For the text-containing cell, return its midpoint in [X, Y] coordinate format. 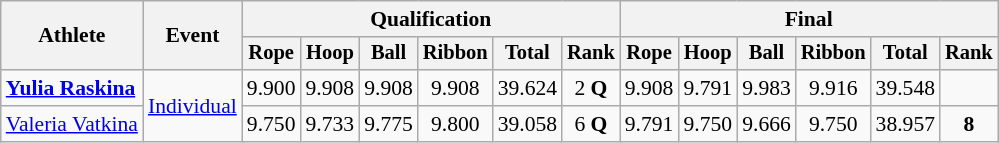
9.916 [834, 88]
2 Q [591, 88]
Qualification [431, 19]
8 [969, 124]
9.800 [456, 124]
Individual [192, 106]
6 Q [591, 124]
Valeria Vatkina [72, 124]
9.983 [766, 88]
39.624 [528, 88]
9.775 [388, 124]
Yulia Raskina [72, 88]
9.733 [330, 124]
39.058 [528, 124]
Event [192, 36]
9.666 [766, 124]
38.957 [906, 124]
9.900 [272, 88]
Final [809, 19]
39.548 [906, 88]
Athlete [72, 36]
